Return [X, Y] of the center of cell containing provided text 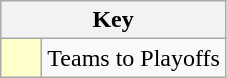
Teams to Playoffs [134, 58]
Key [114, 20]
